Return the (X, Y) coordinate for the center point of the cell that contains the specified text.  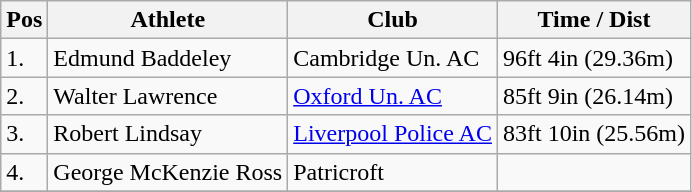
Pos (24, 20)
Patricroft (393, 172)
1. (24, 58)
Time / Dist (594, 20)
Walter Lawrence (168, 96)
Oxford Un. AC (393, 96)
4. (24, 172)
83ft 10in (25.56m) (594, 134)
Club (393, 20)
Robert Lindsay (168, 134)
George McKenzie Ross (168, 172)
85ft 9in (26.14m) (594, 96)
Liverpool Police AC (393, 134)
3. (24, 134)
Athlete (168, 20)
Cambridge Un. AC (393, 58)
Edmund Baddeley (168, 58)
2. (24, 96)
96ft 4in (29.36m) (594, 58)
